Determine the (x, y) coordinate at the center of the cell enclosing the given text.  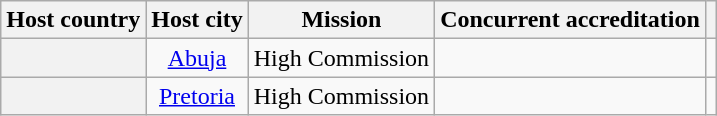
Pretoria (197, 96)
Abuja (197, 58)
Host country (74, 20)
Concurrent accreditation (570, 20)
Host city (197, 20)
Mission (341, 20)
